Capture the cell that displays the provided text and extract its [x, y] central coordinate. 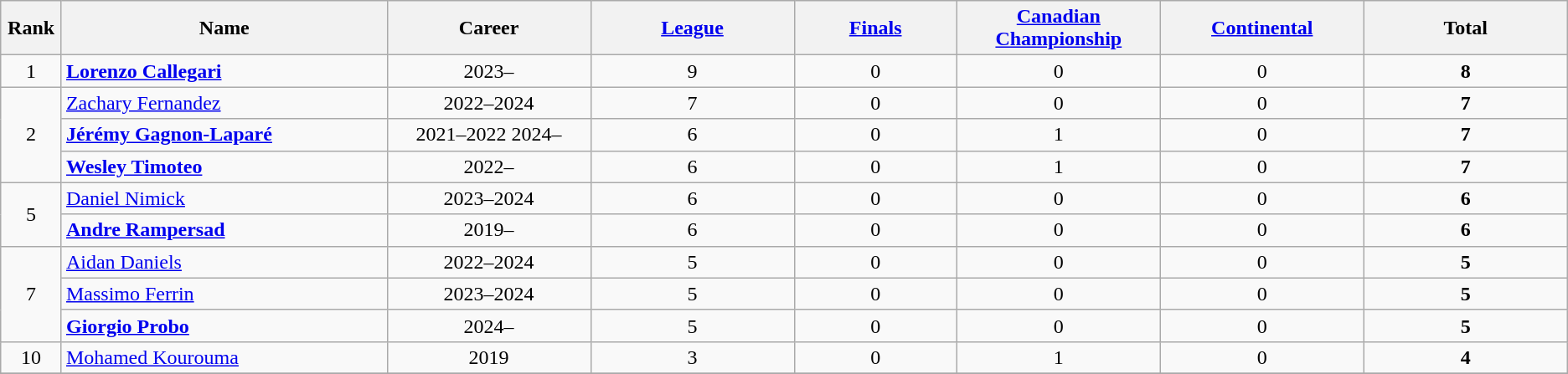
8 [1466, 71]
Andre Rampersad [224, 230]
2019 [489, 357]
Rank [32, 28]
Canadian Championship [1059, 28]
Aidan Daniels [224, 262]
2 [32, 135]
Lorenzo Callegari [224, 71]
2019– [489, 230]
10 [32, 357]
Zachary Fernandez [224, 103]
4 [1466, 357]
2023– [489, 71]
Jérémy Gagnon-Laparé [224, 135]
3 [692, 357]
Massimo Ferrin [224, 294]
Daniel Nimick [224, 198]
9 [692, 71]
Giorgio Probo [224, 325]
2024– [489, 325]
Name [224, 28]
Wesley Timoteo [224, 167]
Total [1466, 28]
League [692, 28]
Mohamed Kourouma [224, 357]
2021–2022 2024– [489, 135]
2022– [489, 167]
Continental [1261, 28]
Finals [875, 28]
Career [489, 28]
